Extract the (x, y) coordinate from the center of the cell holding the provided text.  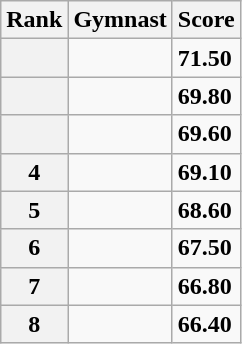
71.50 (206, 58)
Gymnast (120, 20)
69.10 (206, 172)
66.40 (206, 324)
66.80 (206, 286)
69.60 (206, 134)
69.80 (206, 96)
Score (206, 20)
8 (34, 324)
5 (34, 210)
Rank (34, 20)
68.60 (206, 210)
67.50 (206, 248)
6 (34, 248)
7 (34, 286)
4 (34, 172)
